Scan for the cell matching the given text and deliver its [x, y] coordinate at center. 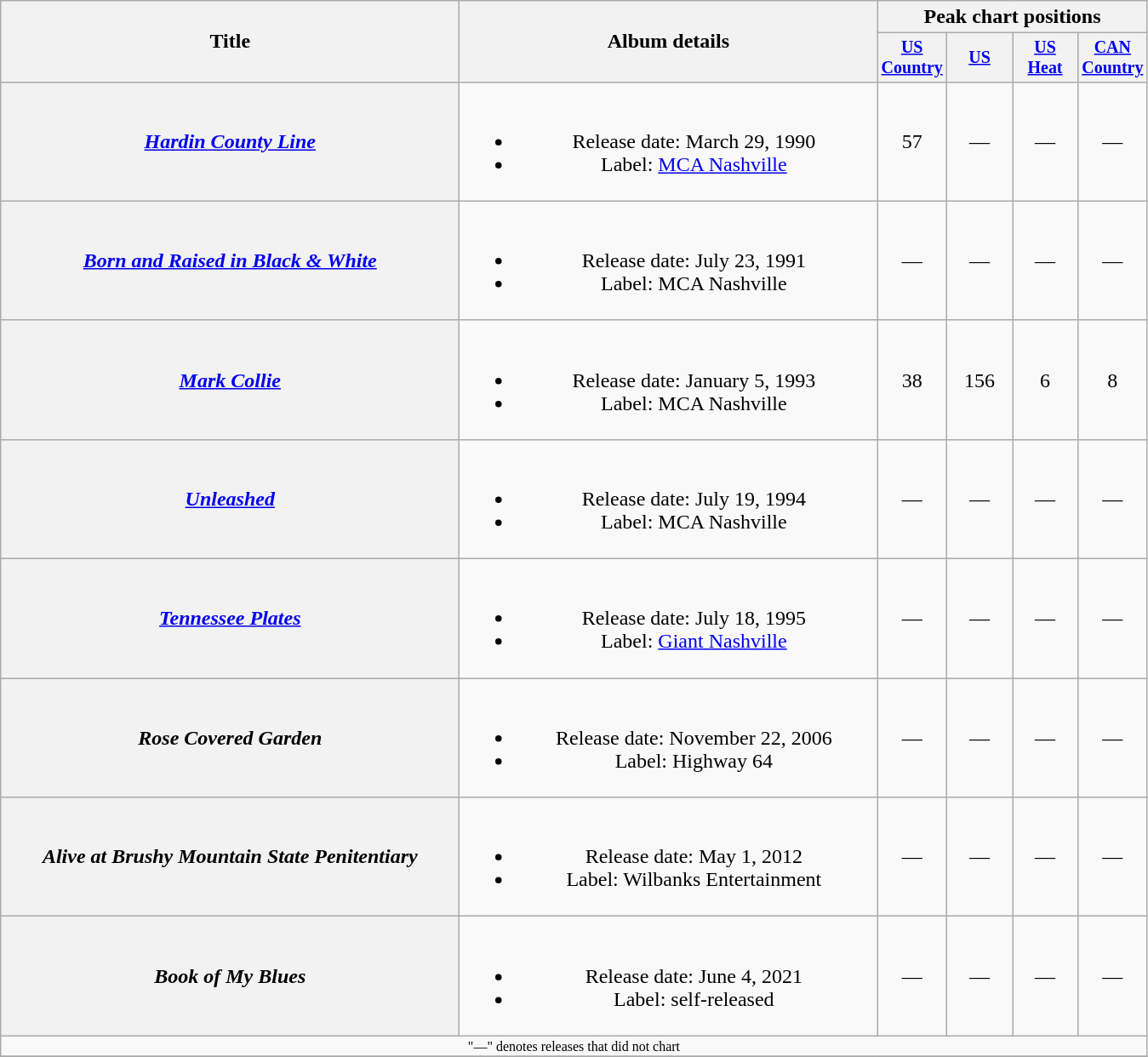
Release date: November 22, 2006Label: Highway 64 [669, 738]
Rose Covered Garden [230, 738]
Book of My Blues [230, 976]
Tennessee Plates [230, 619]
Release date: July 23, 1991Label: MCA Nashville [669, 260]
6 [1045, 380]
Peak chart positions [1013, 17]
57 [912, 141]
Alive at Brushy Mountain State Penitentiary [230, 857]
"—" denotes releases that did not chart [574, 1046]
38 [912, 380]
Mark Collie [230, 380]
US [980, 58]
US Country [912, 58]
8 [1112, 380]
US Heat [1045, 58]
Release date: March 29, 1990Label: MCA Nashville [669, 141]
Hardin County Line [230, 141]
CAN Country [1112, 58]
Release date: June 4, 2021Label: self-released [669, 976]
156 [980, 380]
Title [230, 42]
Release date: July 19, 1994Label: MCA Nashville [669, 499]
Release date: January 5, 1993Label: MCA Nashville [669, 380]
Unleashed [230, 499]
Album details [669, 42]
Release date: May 1, 2012Label: Wilbanks Entertainment [669, 857]
Release date: July 18, 1995Label: Giant Nashville [669, 619]
Born and Raised in Black & White [230, 260]
